Return (X, Y) of the center of cell containing provided text 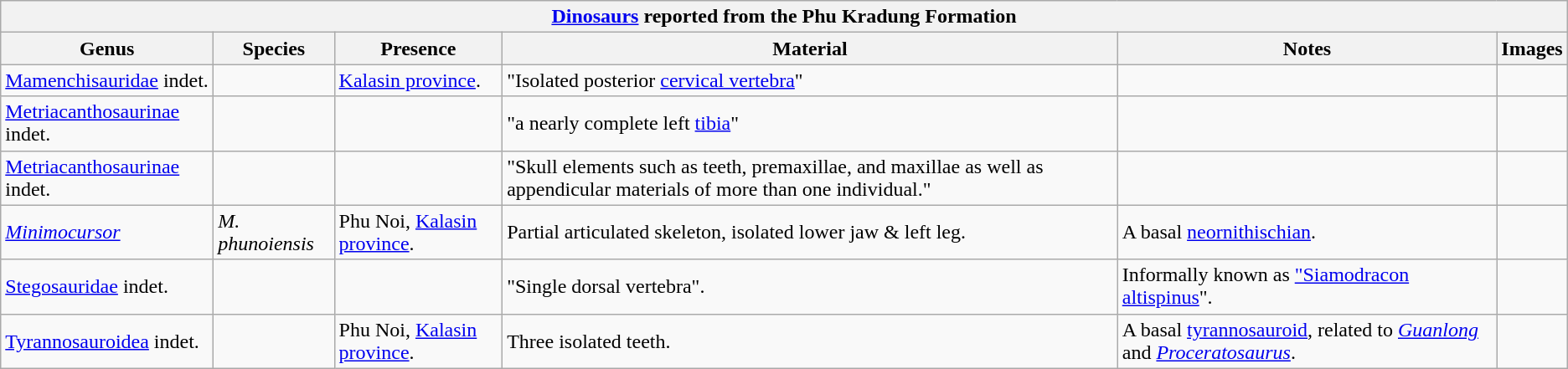
"a nearly complete left tibia" (811, 124)
Dinosaurs reported from the Phu Kradung Formation (784, 17)
M. phunoiensis (274, 233)
"Isolated posterior cervical vertebra" (811, 80)
Stegosauridae indet. (107, 286)
Partial articulated skeleton, isolated lower jaw & left leg. (811, 233)
A basal neornithischian. (1307, 233)
"Single dorsal vertebra". (811, 286)
Three isolated teeth. (811, 341)
Species (274, 49)
Images (1532, 49)
"Skull elements such as teeth, premaxillae, and maxillae as well as appendicular materials of more than one individual." (811, 177)
Mamenchisauridae indet. (107, 80)
Material (811, 49)
Tyrannosauroidea indet. (107, 341)
Notes (1307, 49)
Kalasin province. (419, 80)
Genus (107, 49)
Minimocursor (107, 233)
A basal tyrannosauroid, related to Guanlong and Proceratosaurus. (1307, 341)
Informally known as "Siamodracon altispinus". (1307, 286)
Presence (419, 49)
